Output the (x, y) coordinate of the center of the cell containing the given text.  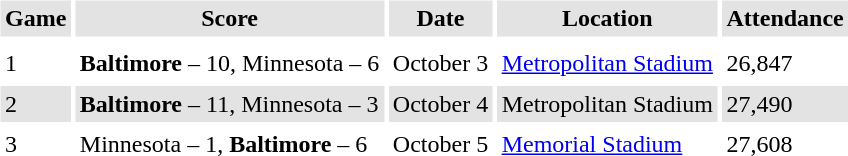
Location (607, 18)
Attendance (785, 18)
Score (230, 18)
October 3 (440, 64)
26,847 (785, 64)
1 (35, 64)
27,490 (785, 104)
Date (440, 18)
October 4 (440, 104)
Baltimore – 11, Minnesota – 3 (230, 104)
Baltimore – 10, Minnesota – 6 (230, 64)
Game (35, 18)
2 (35, 104)
